Locate the cell with the specified text and output its (X, Y) center coordinate. 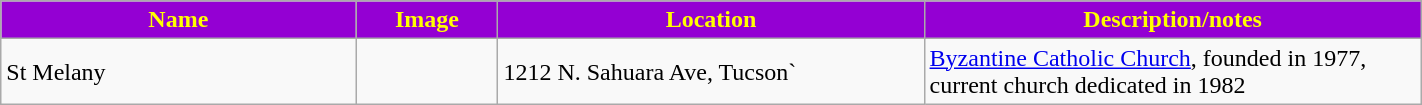
Location (711, 20)
Image (427, 20)
1212 N. Sahuara Ave, Tucson` (711, 72)
Description/notes (1172, 20)
Byzantine Catholic Church, founded in 1977, current church dedicated in 1982 (1172, 72)
St Melany (178, 72)
Name (178, 20)
